Return the [X, Y] coordinate for the center point of the cell that contains the specified text.  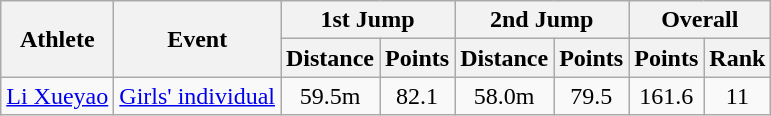
Overall [700, 20]
2nd Jump [542, 20]
58.0m [504, 96]
79.5 [592, 96]
161.6 [666, 96]
1st Jump [367, 20]
Event [198, 39]
Girls' individual [198, 96]
Athlete [58, 39]
Li Xueyao [58, 96]
11 [738, 96]
Rank [738, 58]
82.1 [418, 96]
59.5m [330, 96]
